Find where the given text appears and provide that cell's center as [x, y] coordinate. 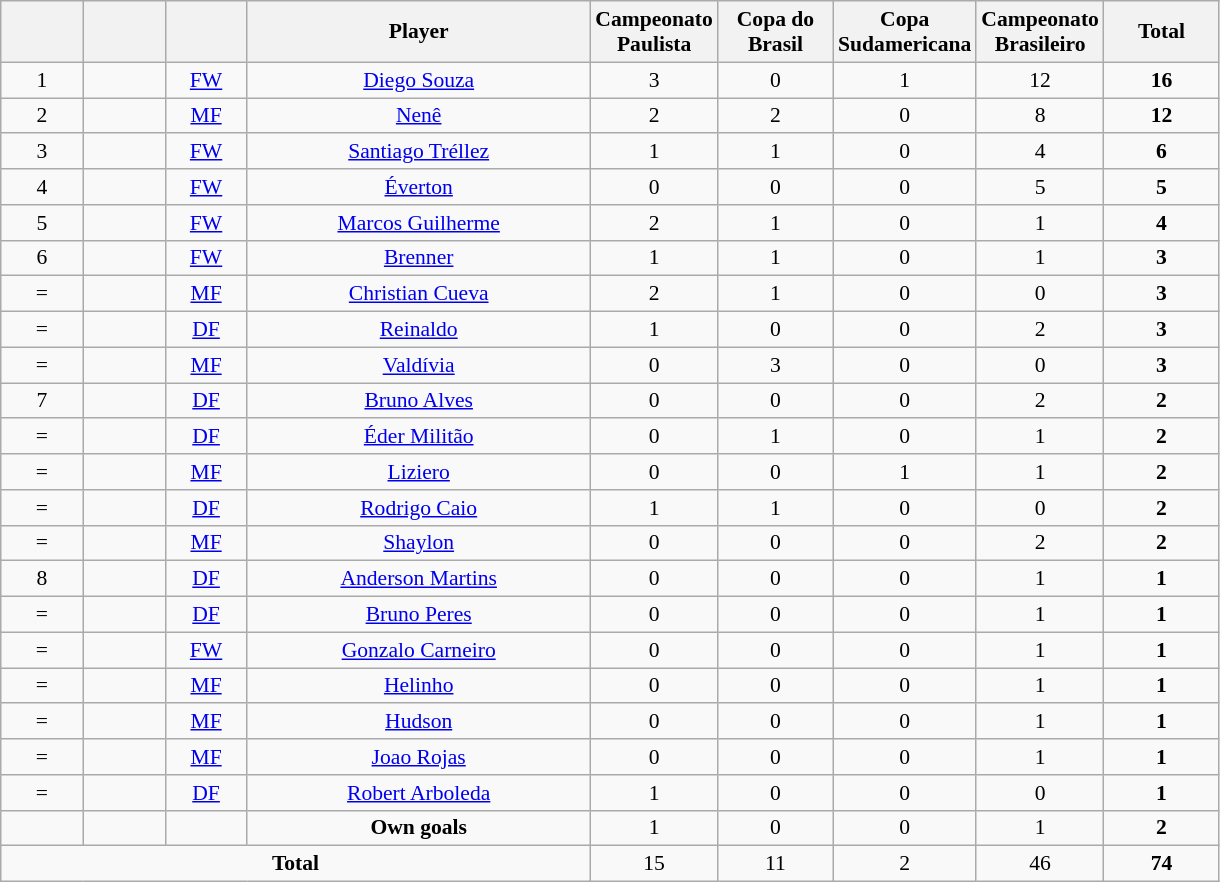
Anderson Martins [418, 579]
Christian Cueva [418, 294]
7 [42, 401]
Valdívia [418, 365]
Robert Arboleda [418, 793]
Bruno Peres [418, 615]
Marcos Guilherme [418, 223]
Nenê [418, 116]
Helinho [418, 686]
Éverton [418, 187]
Own goals [418, 828]
Player [418, 32]
Brenner [418, 258]
Copa do Brasil [776, 32]
Diego Souza [418, 80]
11 [776, 864]
Gonzalo Carneiro [418, 650]
Hudson [418, 722]
Copa Sudamericana [904, 32]
Campeonato Paulista [654, 32]
Shaylon [418, 543]
Éder Militão [418, 437]
Rodrigo Caio [418, 508]
Campeonato Brasileiro [1040, 32]
74 [1162, 864]
Santiago Tréllez [418, 152]
Reinaldo [418, 330]
16 [1162, 80]
46 [1040, 864]
Liziero [418, 472]
Joao Rojas [418, 757]
15 [654, 864]
Bruno Alves [418, 401]
